Search for the cell housing the specified text and yield its [X, Y] center coordinate. 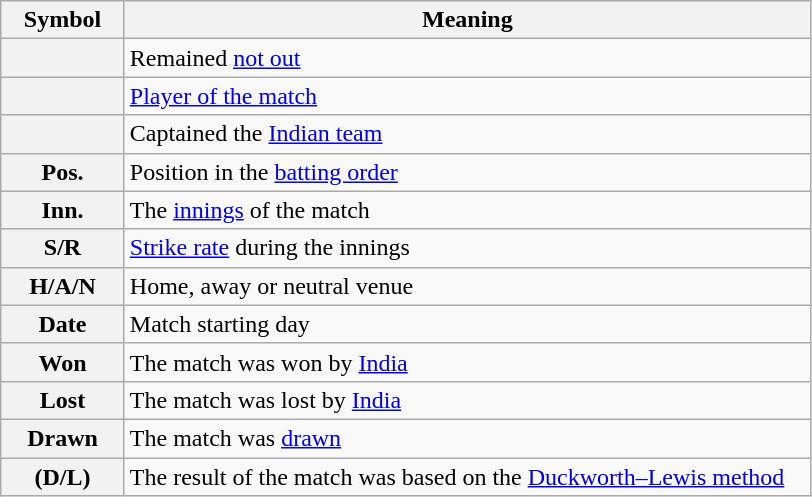
Drawn [63, 438]
The match was won by India [467, 362]
H/A/N [63, 286]
Remained not out [467, 58]
Strike rate during the innings [467, 248]
Home, away or neutral venue [467, 286]
Match starting day [467, 324]
The match was drawn [467, 438]
The innings of the match [467, 210]
Won [63, 362]
Captained the Indian team [467, 134]
Position in the batting order [467, 172]
Pos. [63, 172]
The result of the match was based on the Duckworth–Lewis method [467, 477]
Lost [63, 400]
S/R [63, 248]
(D/L) [63, 477]
Date [63, 324]
Symbol [63, 20]
Inn. [63, 210]
Meaning [467, 20]
Player of the match [467, 96]
The match was lost by India [467, 400]
